Locate the cell with the specified text and output its (x, y) center coordinate. 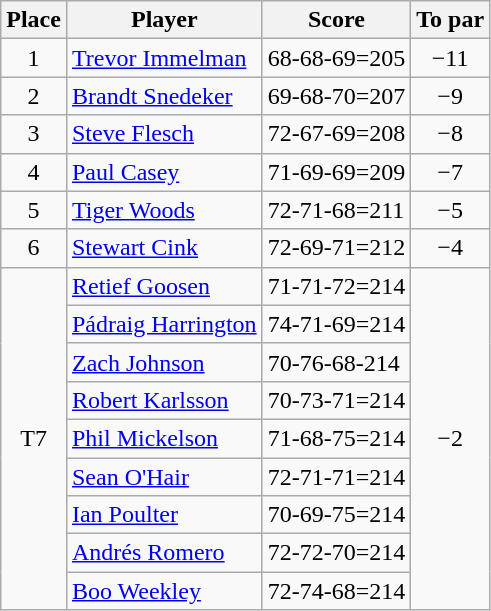
72-69-71=212 (336, 248)
Player (164, 20)
Ian Poulter (164, 515)
3 (34, 134)
72-71-71=214 (336, 477)
71-71-72=214 (336, 286)
Place (34, 20)
2 (34, 96)
Paul Casey (164, 172)
72-71-68=211 (336, 210)
5 (34, 210)
69-68-70=207 (336, 96)
−11 (450, 58)
70-76-68-214 (336, 362)
70-69-75=214 (336, 515)
Andrés Romero (164, 553)
Steve Flesch (164, 134)
Stewart Cink (164, 248)
−8 (450, 134)
Pádraig Harrington (164, 324)
−7 (450, 172)
Zach Johnson (164, 362)
Sean O'Hair (164, 477)
T7 (34, 438)
71-68-75=214 (336, 438)
Brandt Snedeker (164, 96)
74-71-69=214 (336, 324)
72-74-68=214 (336, 591)
Tiger Woods (164, 210)
−5 (450, 210)
Score (336, 20)
To par (450, 20)
4 (34, 172)
70-73-71=214 (336, 400)
72-72-70=214 (336, 553)
68-68-69=205 (336, 58)
Phil Mickelson (164, 438)
Boo Weekley (164, 591)
Retief Goosen (164, 286)
6 (34, 248)
−4 (450, 248)
−9 (450, 96)
Trevor Immelman (164, 58)
1 (34, 58)
71-69-69=209 (336, 172)
72-67-69=208 (336, 134)
Robert Karlsson (164, 400)
−2 (450, 438)
